Extract the (x, y) coordinate from the center of the cell holding the provided text.  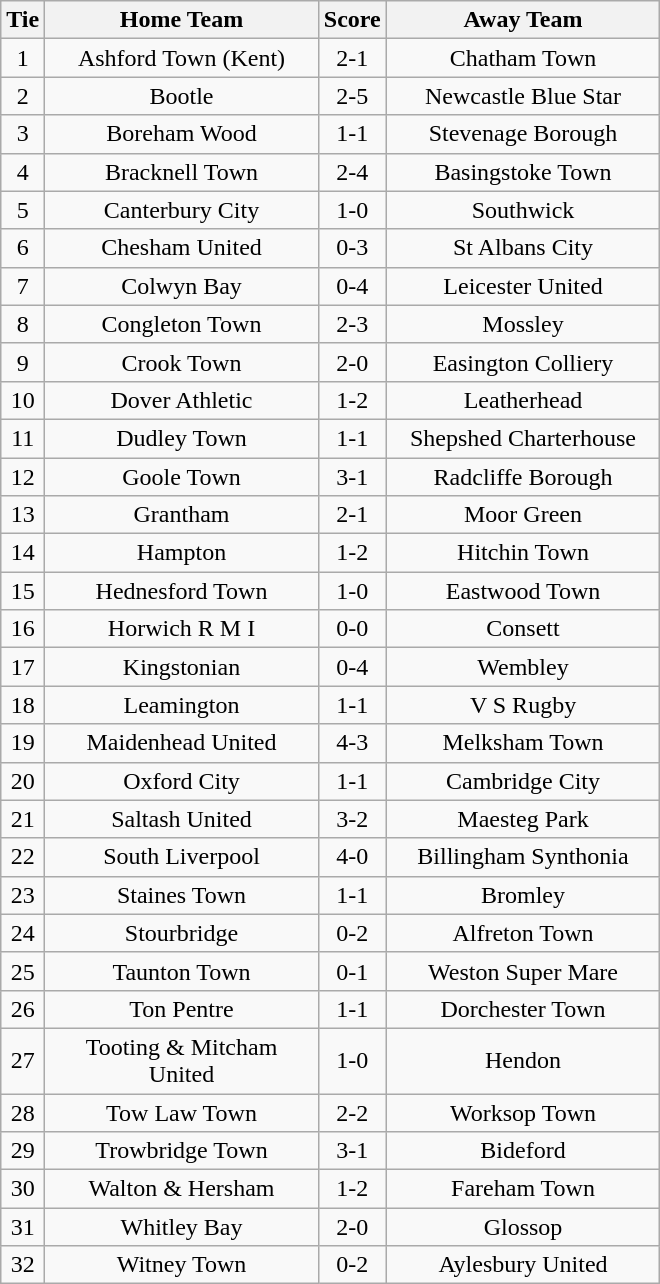
Alfreton Town (523, 933)
Glossop (523, 1227)
24 (23, 933)
32 (23, 1265)
Ashford Town (Kent) (182, 58)
Easington Colliery (523, 362)
Saltash United (182, 819)
Dudley Town (182, 438)
Away Team (523, 20)
19 (23, 743)
Home Team (182, 20)
Score (352, 20)
0-3 (352, 248)
Hendon (523, 1060)
Weston Super Mare (523, 971)
Taunton Town (182, 971)
Goole Town (182, 477)
Tooting & Mitcham United (182, 1060)
Maidenhead United (182, 743)
9 (23, 362)
Dorchester Town (523, 1009)
23 (23, 895)
Basingstoke Town (523, 172)
Witney Town (182, 1265)
Newcastle Blue Star (523, 96)
Tie (23, 20)
2-3 (352, 324)
25 (23, 971)
Consett (523, 629)
Bracknell Town (182, 172)
Grantham (182, 515)
Walton & Hersham (182, 1189)
2-5 (352, 96)
Leicester United (523, 286)
Hitchin Town (523, 553)
6 (23, 248)
21 (23, 819)
Staines Town (182, 895)
17 (23, 667)
Maesteg Park (523, 819)
22 (23, 857)
14 (23, 553)
Wembley (523, 667)
2-4 (352, 172)
10 (23, 400)
Melksham Town (523, 743)
Leamington (182, 705)
12 (23, 477)
Trowbridge Town (182, 1151)
Mossley (523, 324)
16 (23, 629)
0-0 (352, 629)
Colwyn Bay (182, 286)
Cambridge City (523, 781)
Eastwood Town (523, 591)
1 (23, 58)
5 (23, 210)
Radcliffe Borough (523, 477)
Aylesbury United (523, 1265)
Tow Law Town (182, 1113)
Billingham Synthonia (523, 857)
0-1 (352, 971)
11 (23, 438)
Fareham Town (523, 1189)
Leatherhead (523, 400)
Shepshed Charterhouse (523, 438)
28 (23, 1113)
South Liverpool (182, 857)
15 (23, 591)
7 (23, 286)
8 (23, 324)
Worksop Town (523, 1113)
St Albans City (523, 248)
Boreham Wood (182, 134)
Southwick (523, 210)
Moor Green (523, 515)
26 (23, 1009)
Oxford City (182, 781)
30 (23, 1189)
4-0 (352, 857)
V S Rugby (523, 705)
Hampton (182, 553)
Canterbury City (182, 210)
13 (23, 515)
2 (23, 96)
Horwich R M I (182, 629)
Kingstonian (182, 667)
2-2 (352, 1113)
18 (23, 705)
27 (23, 1060)
31 (23, 1227)
4 (23, 172)
3-2 (352, 819)
Bromley (523, 895)
Bideford (523, 1151)
20 (23, 781)
Hednesford Town (182, 591)
3 (23, 134)
Stourbridge (182, 933)
4-3 (352, 743)
Chatham Town (523, 58)
29 (23, 1151)
Ton Pentre (182, 1009)
Crook Town (182, 362)
Whitley Bay (182, 1227)
Bootle (182, 96)
Dover Athletic (182, 400)
Stevenage Borough (523, 134)
Congleton Town (182, 324)
Chesham United (182, 248)
